Detect which cell encompasses the target text, then output its (X, Y) center coordinate. 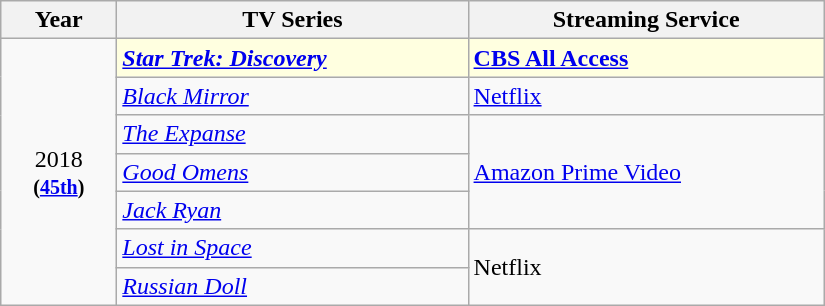
Year (59, 20)
Streaming Service (646, 20)
Star Trek: Discovery (292, 58)
Good Omens (292, 172)
Black Mirror (292, 96)
TV Series (292, 20)
2018(45th) (59, 172)
Russian Doll (292, 286)
Lost in Space (292, 248)
The Expanse (292, 134)
CBS All Access (646, 58)
Amazon Prime Video (646, 172)
Jack Ryan (292, 210)
